From the cell containing the given text, extract its center point as (x, y) coordinate. 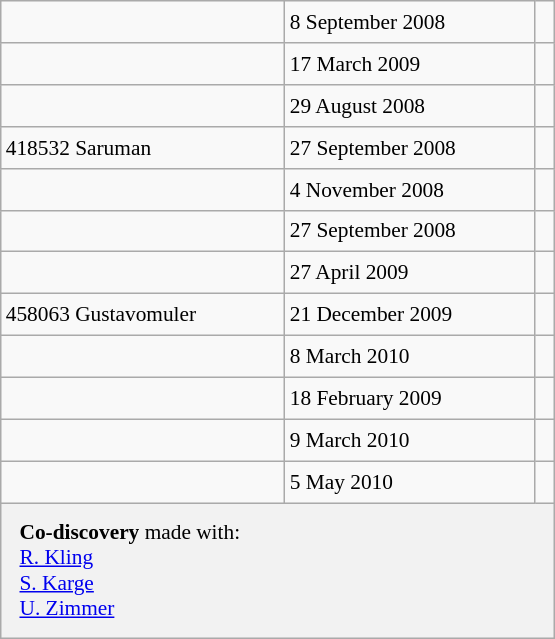
4 November 2008 (410, 189)
29 August 2008 (410, 106)
418532 Saruman (143, 147)
458063 Gustavomuler (143, 315)
8 September 2008 (410, 22)
18 February 2009 (410, 398)
8 March 2010 (410, 356)
17 March 2009 (410, 64)
5 May 2010 (410, 482)
9 March 2010 (410, 440)
21 December 2009 (410, 315)
27 April 2009 (410, 273)
Co-discovery made with: R. Kling S. Karge U. Zimmer (278, 571)
